Scan for the cell matching the given text and deliver its (x, y) coordinate at center. 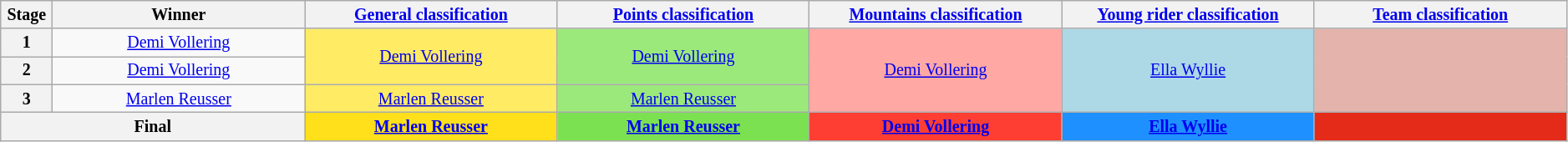
Winner (179, 15)
3 (27, 99)
Stage (27, 15)
Young rider classification (1188, 15)
General classification (431, 15)
2 (27, 70)
Mountains classification (936, 15)
Team classification (1440, 15)
Points classification (683, 15)
Final (153, 127)
1 (27, 43)
